Capture the cell that displays the provided text and extract its (X, Y) central coordinate. 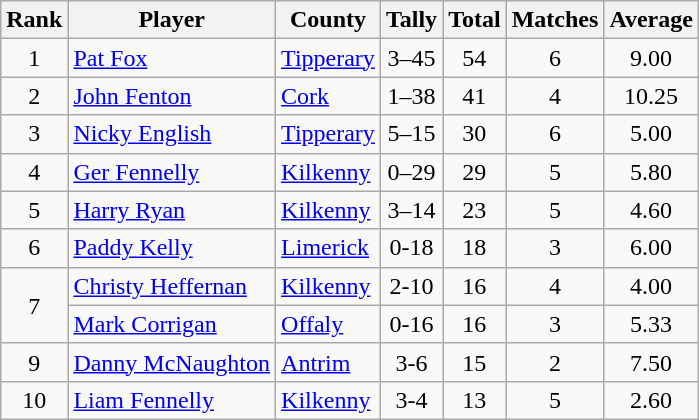
0-18 (411, 248)
Nicky English (172, 134)
2-10 (411, 286)
Mark Corrigan (172, 324)
Limerick (328, 248)
41 (475, 96)
9 (34, 362)
County (328, 20)
Ger Fennelly (172, 172)
13 (475, 400)
23 (475, 210)
9.00 (652, 58)
0-16 (411, 324)
3–14 (411, 210)
10 (34, 400)
Rank (34, 20)
Pat Fox (172, 58)
5.00 (652, 134)
30 (475, 134)
3–45 (411, 58)
15 (475, 362)
0–29 (411, 172)
Liam Fennelly (172, 400)
3-4 (411, 400)
4.60 (652, 210)
1 (34, 58)
Antrim (328, 362)
2.60 (652, 400)
5.33 (652, 324)
Player (172, 20)
4.00 (652, 286)
54 (475, 58)
5–15 (411, 134)
18 (475, 248)
5.80 (652, 172)
10.25 (652, 96)
Christy Heffernan (172, 286)
Tally (411, 20)
Total (475, 20)
3-6 (411, 362)
7 (34, 305)
Cork (328, 96)
Offaly (328, 324)
6.00 (652, 248)
7.50 (652, 362)
John Fenton (172, 96)
Average (652, 20)
29 (475, 172)
Harry Ryan (172, 210)
Danny McNaughton (172, 362)
Matches (555, 20)
Paddy Kelly (172, 248)
1–38 (411, 96)
